Pinpoint the cell where the given text exists, returning its [x, y] midpoint coordinate. 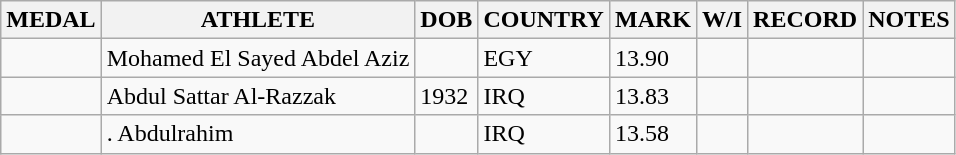
ATHLETE [258, 20]
MARK [652, 20]
13.90 [652, 58]
13.83 [652, 96]
DOB [446, 20]
Abdul Sattar Al-Razzak [258, 96]
1932 [446, 96]
. Abdulrahim [258, 134]
EGY [544, 58]
COUNTRY [544, 20]
MEDAL [51, 20]
13.58 [652, 134]
W/I [722, 20]
Mohamed El Sayed Abdel Aziz [258, 58]
RECORD [806, 20]
NOTES [909, 20]
